Locate the cell with the specified text and output its (x, y) center coordinate. 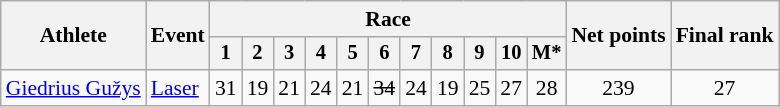
9 (480, 54)
Race (388, 19)
Final rank (725, 36)
Laser (178, 88)
Net points (618, 36)
10 (511, 54)
Event (178, 36)
239 (618, 88)
28 (546, 88)
4 (321, 54)
7 (416, 54)
M* (546, 54)
31 (226, 88)
34 (384, 88)
1 (226, 54)
6 (384, 54)
5 (353, 54)
2 (258, 54)
25 (480, 88)
3 (289, 54)
Giedrius Gužys (74, 88)
Athlete (74, 36)
8 (448, 54)
